Determine the (X, Y) coordinate at the center of the cell enclosing the given text.  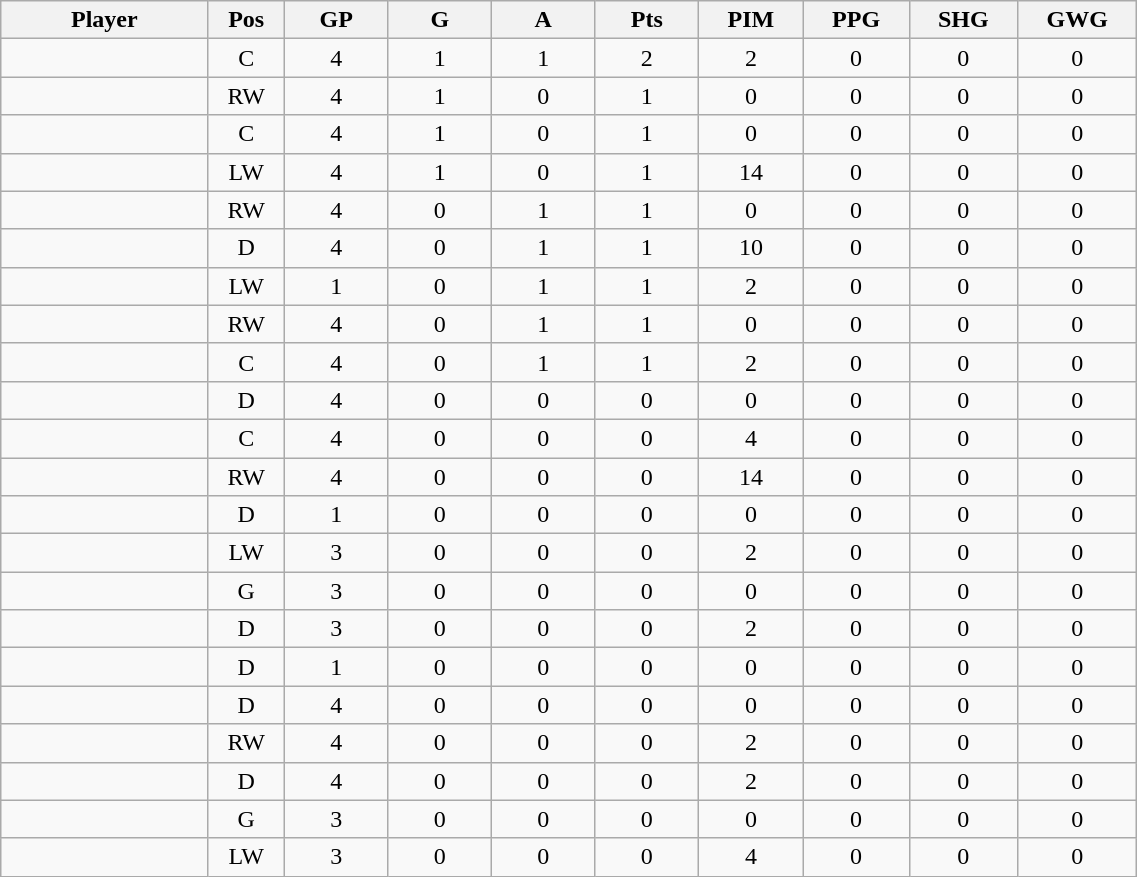
PPG (856, 20)
SHG (964, 20)
Player (104, 20)
Pts (647, 20)
PIM (752, 20)
10 (752, 248)
GWG (1078, 20)
Pos (246, 20)
A (544, 20)
GP (336, 20)
